Return the [x, y] coordinate for the center point of the cell that contains the specified text.  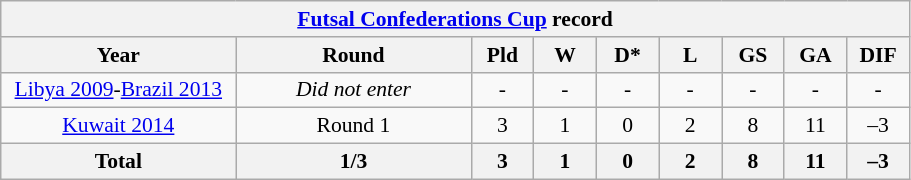
Kuwait 2014 [118, 126]
Futsal Confederations Cup record [456, 19]
1/3 [354, 162]
DIF [878, 55]
Round 1 [354, 126]
Round [354, 55]
Pld [502, 55]
Total [118, 162]
L [690, 55]
Did not enter [354, 90]
D* [628, 55]
GA [816, 55]
GS [754, 55]
Year [118, 55]
Libya 2009-Brazil 2013 [118, 90]
W [566, 55]
